Provide the (x, y) coordinate of the cell's center where the given text is located.  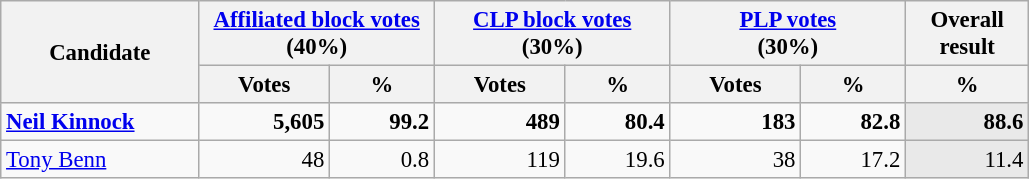
119 (500, 160)
CLP block votes (30%) (552, 34)
Overall result (968, 34)
11.4 (968, 160)
88.6 (968, 122)
Affiliated block votes (40%) (317, 34)
38 (736, 160)
PLP votes (30%) (788, 34)
Neil Kinnock (100, 122)
99.2 (382, 122)
82.8 (854, 122)
Candidate (100, 52)
183 (736, 122)
17.2 (854, 160)
Tony Benn (100, 160)
80.4 (618, 122)
5,605 (264, 122)
489 (500, 122)
48 (264, 160)
0.8 (382, 160)
19.6 (618, 160)
